Search for the cell housing the specified text and yield its [x, y] center coordinate. 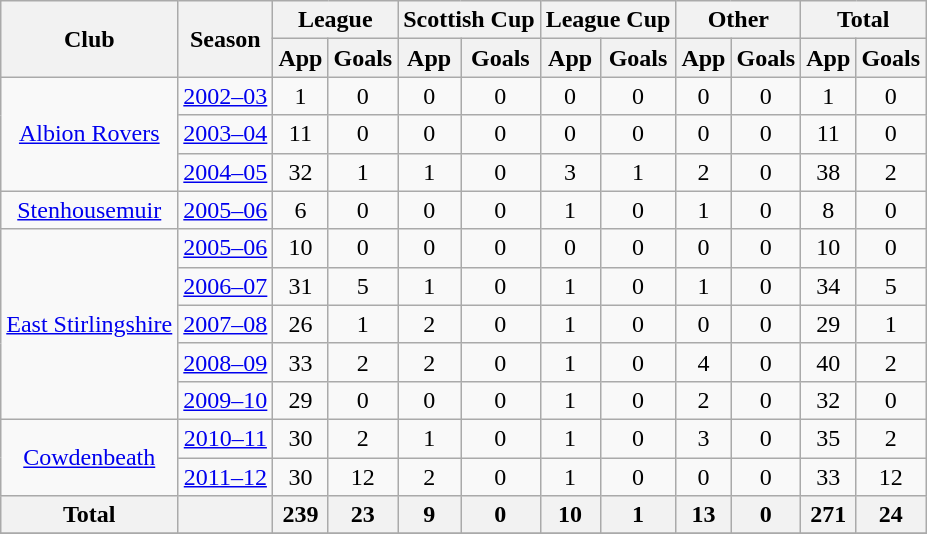
Season [226, 39]
40 [828, 362]
2002–03 [226, 96]
8 [828, 210]
Cowdenbeath [90, 457]
Other [738, 20]
2007–08 [226, 324]
239 [300, 515]
2003–04 [226, 134]
9 [430, 515]
2006–07 [226, 286]
38 [828, 172]
Club [90, 39]
Albion Rovers [90, 134]
4 [704, 362]
East Stirlingshire [90, 324]
League [336, 20]
13 [704, 515]
2004–05 [226, 172]
31 [300, 286]
6 [300, 210]
26 [300, 324]
2011–12 [226, 477]
2010–11 [226, 438]
2008–09 [226, 362]
League Cup [608, 20]
23 [363, 515]
34 [828, 286]
2009–10 [226, 400]
Stenhousemuir [90, 210]
24 [891, 515]
271 [828, 515]
35 [828, 438]
Scottish Cup [469, 20]
